From the cell containing the given text, extract its center point as (X, Y) coordinate. 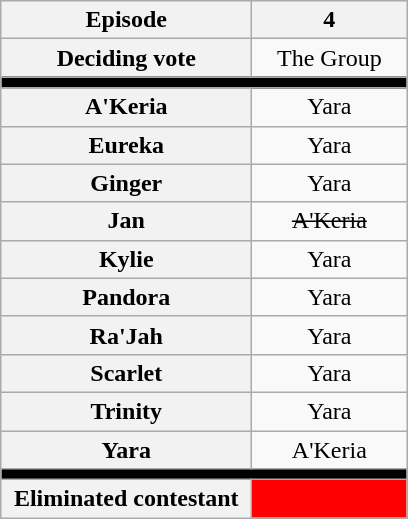
4 (330, 20)
Scarlet (126, 373)
The Group (330, 58)
Episode (126, 20)
Eliminated contestant (126, 499)
Deciding vote (126, 58)
Trinity (126, 411)
Ginger (126, 183)
Jan (126, 221)
Ra'Jah (126, 335)
Eureka (126, 145)
Pandora (126, 297)
Kylie (126, 259)
